Search for the cell housing the specified text and yield its [x, y] center coordinate. 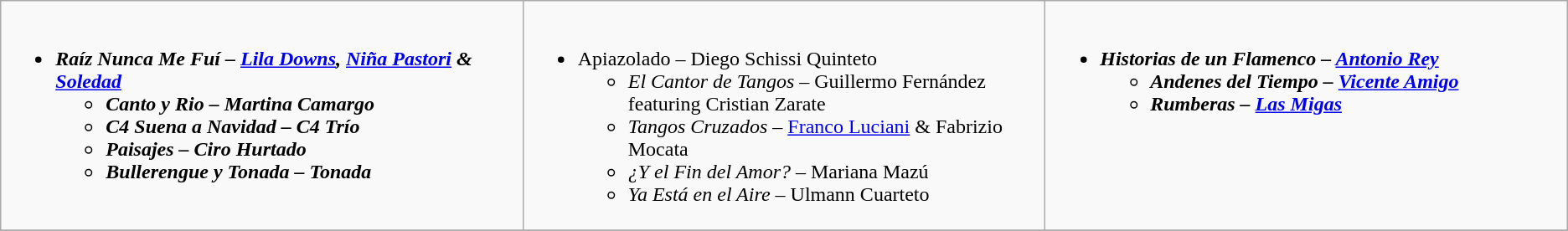
Historias de un Flamenco – Antonio ReyAndenes del Tiempo – Vicente AmigoRumberas – Las Migas [1307, 116]
